Identify which cell holds the provided text, then report its [x, y] central coordinate. 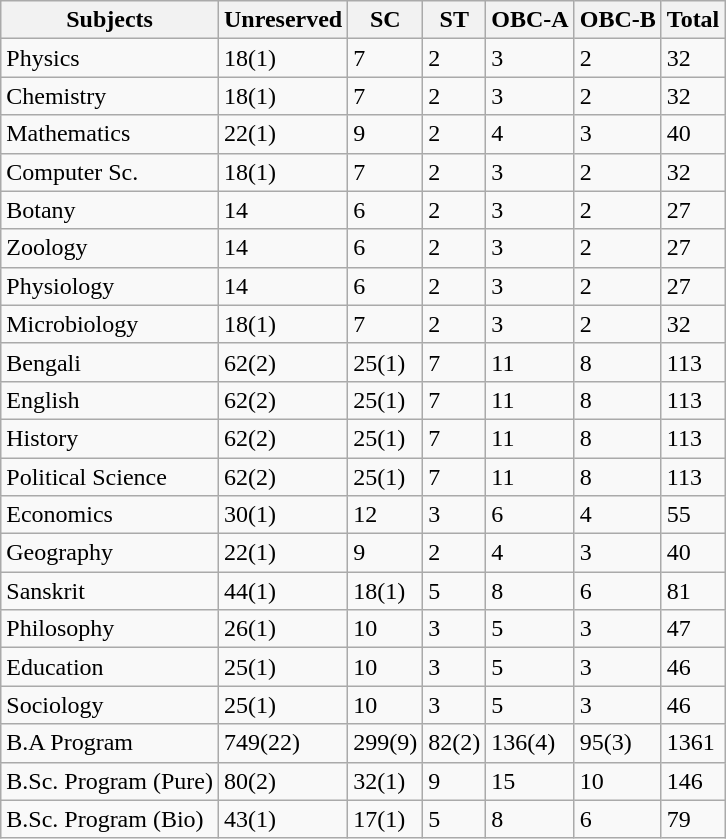
History [110, 438]
Microbiology [110, 324]
Political Science [110, 477]
12 [386, 515]
English [110, 400]
44(1) [282, 591]
OBC-A [530, 20]
Chemistry [110, 96]
55 [693, 515]
80(2) [282, 781]
Philosophy [110, 629]
Computer Sc. [110, 172]
47 [693, 629]
Sanskrit [110, 591]
Mathematics [110, 134]
Subjects [110, 20]
Education [110, 667]
Economics [110, 515]
15 [530, 781]
136(4) [530, 743]
43(1) [282, 819]
B.Sc. Program (Bio) [110, 819]
Geography [110, 553]
81 [693, 591]
Sociology [110, 705]
82(2) [454, 743]
146 [693, 781]
ST [454, 20]
Physics [110, 58]
32(1) [386, 781]
SC [386, 20]
17(1) [386, 819]
B.Sc. Program (Pure) [110, 781]
OBC-B [618, 20]
79 [693, 819]
749(22) [282, 743]
30(1) [282, 515]
26(1) [282, 629]
Zoology [110, 248]
Unreserved [282, 20]
Botany [110, 210]
299(9) [386, 743]
B.A Program [110, 743]
95(3) [618, 743]
Total [693, 20]
Bengali [110, 362]
1361 [693, 743]
Physiology [110, 286]
